Search for the cell housing the specified text and yield its [x, y] center coordinate. 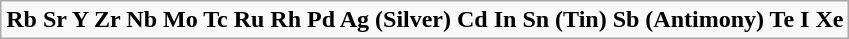
Rb Sr Y Zr Nb Mo Tc Ru Rh Pd Ag (Silver) Cd In Sn (Tin) Sb (Antimony) Te I Xe [425, 20]
